Provide the [X, Y] coordinate of the cell's center where the given text is located.  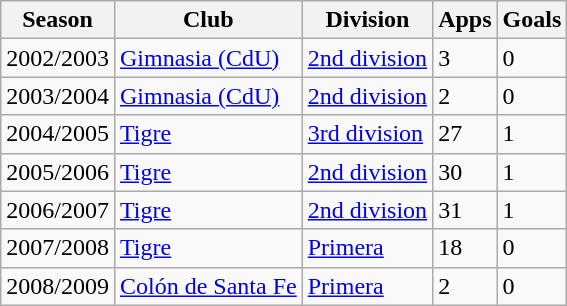
2006/2007 [58, 210]
2003/2004 [58, 96]
2002/2003 [58, 58]
2004/2005 [58, 134]
2005/2006 [58, 172]
Apps [465, 20]
2007/2008 [58, 248]
Colón de Santa Fe [208, 286]
Season [58, 20]
Division [367, 20]
18 [465, 248]
27 [465, 134]
31 [465, 210]
3 [465, 58]
3rd division [367, 134]
Club [208, 20]
2008/2009 [58, 286]
Goals [532, 20]
30 [465, 172]
